Detect which cell encompasses the target text, then output its (X, Y) center coordinate. 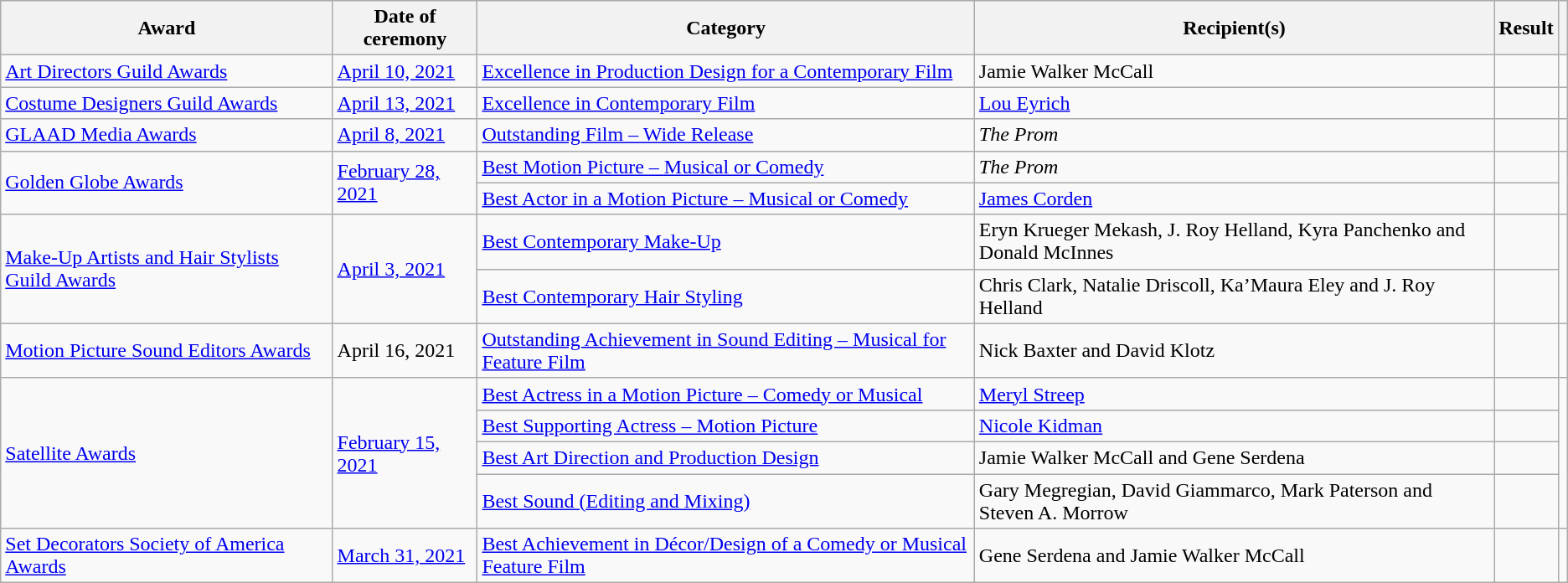
Excellence in Contemporary Film (725, 103)
April 8, 2021 (405, 135)
Nicole Kidman (1234, 426)
Meryl Streep (1234, 394)
Excellence in Production Design for a Contemporary Film (725, 71)
March 31, 2021 (405, 556)
Category (725, 28)
Gene Serdena and Jamie Walker McCall (1234, 556)
April 13, 2021 (405, 103)
Motion Picture Sound Editors Awards (167, 350)
Jamie Walker McCall and Gene Serdena (1234, 457)
Chris Clark, Natalie Driscoll, Ka’Maura Eley and J. Roy Helland (1234, 297)
Best Actor in a Motion Picture – Musical or Comedy (725, 199)
Costume Designers Guild Awards (167, 103)
Satellite Awards (167, 452)
James Corden (1234, 199)
Award (167, 28)
April 16, 2021 (405, 350)
April 10, 2021 (405, 71)
February 28, 2021 (405, 183)
Art Directors Guild Awards (167, 71)
Date of ceremony (405, 28)
Best Contemporary Make-Up (725, 241)
Best Art Direction and Production Design (725, 457)
Lou Eyrich (1234, 103)
Eryn Krueger Mekash, J. Roy Helland, Kyra Panchenko and Donald McInnes (1234, 241)
Best Supporting Actress – Motion Picture (725, 426)
Recipient(s) (1234, 28)
Golden Globe Awards (167, 183)
Result (1526, 28)
Outstanding Achievement in Sound Editing – Musical for Feature Film (725, 350)
Best Motion Picture – Musical or Comedy (725, 167)
February 15, 2021 (405, 452)
Make-Up Artists and Hair Stylists Guild Awards (167, 269)
Jamie Walker McCall (1234, 71)
Best Sound (Editing and Mixing) (725, 501)
Outstanding Film – Wide Release (725, 135)
Best Achievement in Décor/Design of a Comedy or Musical Feature Film (725, 556)
Gary Megregian, David Giammarco, Mark Paterson and Steven A. Morrow (1234, 501)
Nick Baxter and David Klotz (1234, 350)
GLAAD Media Awards (167, 135)
April 3, 2021 (405, 269)
Best Actress in a Motion Picture – Comedy or Musical (725, 394)
Best Contemporary Hair Styling (725, 297)
Set Decorators Society of America Awards (167, 556)
